From the cell containing the given text, extract its center point as [x, y] coordinate. 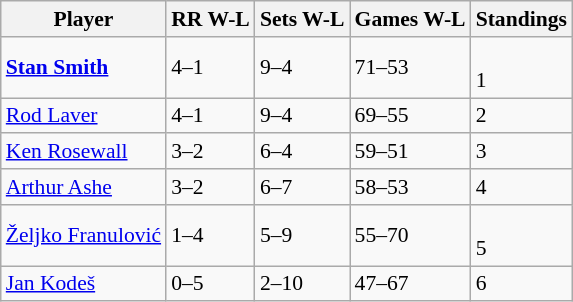
2 [522, 116]
69–55 [410, 116]
6–4 [302, 152]
Željko Franulović [84, 236]
58–53 [410, 187]
Games W-L [410, 19]
Jan Kodeš [84, 284]
Ken Rosewall [84, 152]
71–53 [410, 68]
Player [84, 19]
1 [522, 68]
Sets W-L [302, 19]
55–70 [410, 236]
Arthur Ashe [84, 187]
6–7 [302, 187]
Stan Smith [84, 68]
1–4 [210, 236]
RR W-L [210, 19]
5–9 [302, 236]
4 [522, 187]
5 [522, 236]
47–67 [410, 284]
6 [522, 284]
3 [522, 152]
Rod Laver [84, 116]
0–5 [210, 284]
59–51 [410, 152]
2–10 [302, 284]
Standings [522, 19]
